Provide the (X, Y) coordinate of the cell's center where the given text is located.  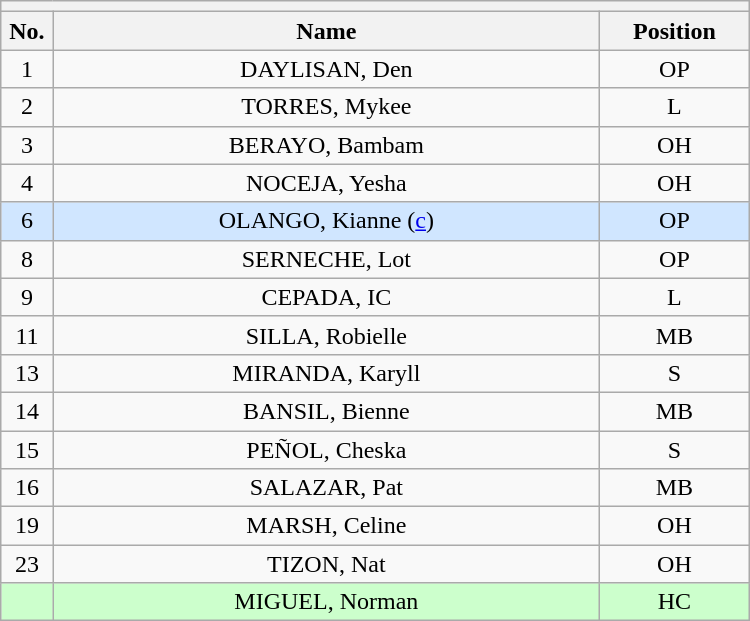
No. (27, 31)
BANSIL, Bienne (326, 411)
16 (27, 488)
1 (27, 69)
PEÑOL, Cheska (326, 449)
MARSH, Celine (326, 526)
TIZON, Nat (326, 564)
Name (326, 31)
MIGUEL, Norman (326, 602)
MIRANDA, Karyll (326, 373)
HC (675, 602)
OLANGO, Kianne (c) (326, 221)
2 (27, 107)
9 (27, 297)
4 (27, 183)
13 (27, 373)
SERNECHE, Lot (326, 259)
19 (27, 526)
8 (27, 259)
14 (27, 411)
SALAZAR, Pat (326, 488)
6 (27, 221)
23 (27, 564)
TORRES, Mykee (326, 107)
BERAYO, Bambam (326, 145)
3 (27, 145)
NOCEJA, Yesha (326, 183)
Position (675, 31)
15 (27, 449)
SILLA, Robielle (326, 335)
CEPADA, IC (326, 297)
11 (27, 335)
DAYLISAN, Den (326, 69)
